Return (X, Y) of the center of cell containing provided text 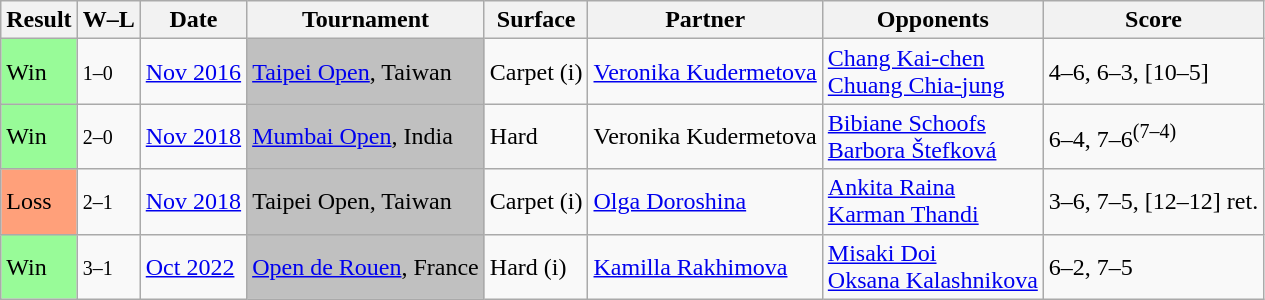
Opponents (932, 20)
2–1 (108, 202)
Loss (39, 202)
3–6, 7–5, [12–12] ret. (1153, 202)
W–L (108, 20)
6–2, 7–5 (1153, 266)
Olga Doroshina (705, 202)
Surface (536, 20)
Kamilla Rakhimova (705, 266)
Score (1153, 20)
Mumbai Open, India (366, 136)
Tournament (366, 20)
Oct 2022 (193, 266)
Result (39, 20)
Date (193, 20)
Hard (i) (536, 266)
Chang Kai-chen Chuang Chia-jung (932, 72)
Nov 2016 (193, 72)
1–0 (108, 72)
2–0 (108, 136)
Partner (705, 20)
Bibiane Schoofs Barbora Štefková (932, 136)
Misaki Doi Oksana Kalashnikova (932, 266)
Open de Rouen, France (366, 266)
3–1 (108, 266)
Ankita Raina Karman Thandi (932, 202)
6–4, 7–6(7–4) (1153, 136)
4–6, 6–3, [10–5] (1153, 72)
Hard (536, 136)
